Determine the (X, Y) coordinate at the center of the cell enclosing the given text.  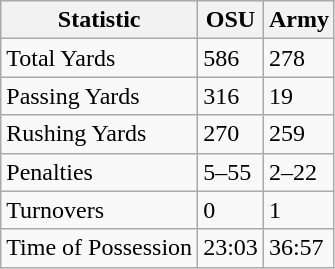
23:03 (231, 248)
586 (231, 58)
Passing Yards (100, 96)
2–22 (298, 172)
270 (231, 134)
Turnovers (100, 210)
Statistic (100, 20)
Total Yards (100, 58)
278 (298, 58)
0 (231, 210)
19 (298, 96)
OSU (231, 20)
Army (298, 20)
Rushing Yards (100, 134)
Penalties (100, 172)
259 (298, 134)
316 (231, 96)
5–55 (231, 172)
1 (298, 210)
36:57 (298, 248)
Time of Possession (100, 248)
